Capture the cell that displays the provided text and extract its [X, Y] central coordinate. 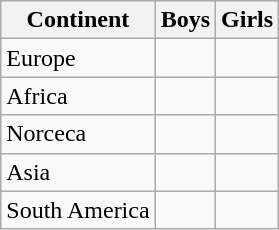
Girls [248, 20]
Africa [78, 96]
Continent [78, 20]
Asia [78, 172]
Europe [78, 58]
Norceca [78, 134]
South America [78, 210]
Boys [185, 20]
